Search for the cell housing the specified text and yield its [x, y] center coordinate. 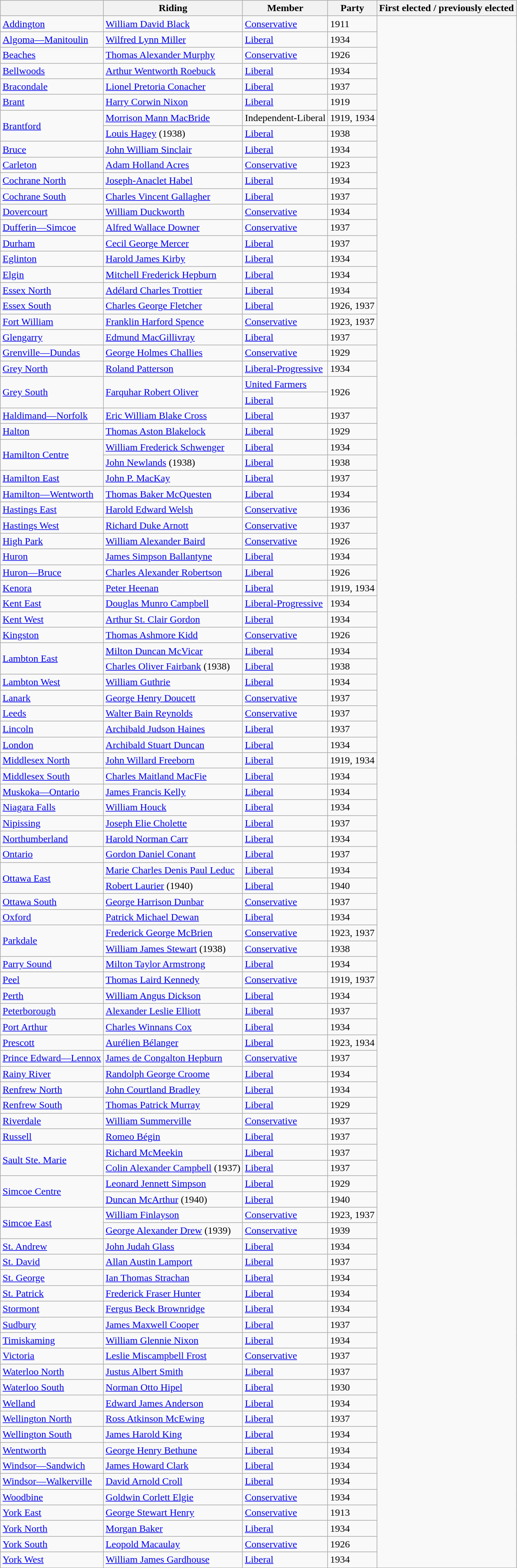
Cochrane North [52, 180]
Middlesex North [52, 761]
Harold Edward Welsh [173, 510]
Randolph George Croome [173, 1074]
York East [52, 1513]
Patrick Michael Dewan [173, 917]
George Henry Doucett [173, 698]
Timiskaming [52, 1340]
Thomas Baker McQuesten [173, 494]
George Holmes Challies [173, 353]
Lanark [52, 698]
York South [52, 1544]
Wentworth [52, 1450]
Northumberland [52, 839]
Beaches [52, 55]
Peter Heenan [173, 588]
Harry Corwin Nixon [173, 102]
Thomas Patrick Murray [173, 1105]
Bracondale [52, 86]
Walter Bain Reynolds [173, 714]
Hamilton Centre [52, 455]
Morrison Mann MacBride [173, 118]
Leonard Jennett Simpson [173, 1183]
George Stewart Henry [173, 1513]
Wellington North [52, 1419]
Essex South [52, 306]
London [52, 745]
Edmund MacGillivray [173, 337]
Bruce [52, 149]
High Park [52, 541]
Kingston [52, 635]
William Duckworth [173, 212]
Richard Duke Arnott [173, 525]
United Farmers [285, 384]
York North [52, 1528]
Durham [52, 243]
Norman Otto Hipel [173, 1387]
Essex North [52, 290]
Simcoe East [52, 1223]
Lionel Pretoria Conacher [173, 86]
Leopold Macaulay [173, 1544]
George Harrison Dunbar [173, 901]
Aurélien Bélanger [173, 1043]
Charles Winnans Cox [173, 1027]
James Simpson Ballantyne [173, 557]
Thomas Laird Kennedy [173, 980]
John Courtland Bradley [173, 1090]
Sault Ste. Marie [52, 1160]
Louis Hagey (1938) [173, 133]
Wellington South [52, 1434]
Party [352, 8]
Hamilton—Wentworth [52, 494]
George Alexander Drew (1939) [173, 1231]
Waterloo North [52, 1372]
Eric William Blake Cross [173, 415]
William Summerville [173, 1121]
Lincoln [52, 729]
Arthur Wentworth Roebuck [173, 71]
Joseph-Anaclet Habel [173, 180]
First elected / previously elected [446, 8]
Harold James Kirby [173, 259]
Ian Thomas Strachan [173, 1278]
Hastings East [52, 510]
David Arnold Croll [173, 1482]
Frederick George McBrien [173, 933]
Thomas Alexander Murphy [173, 55]
Colin Alexander Campbell (1937) [173, 1168]
Dufferin—Simcoe [52, 228]
William Houck [173, 807]
1930 [352, 1387]
Lambton East [52, 658]
Thomas Ashmore Kidd [173, 635]
Arthur St. Clair Gordon [173, 619]
Bellwoods [52, 71]
1936 [352, 510]
Richard McMeekin [173, 1152]
Algoma—Manitoulin [52, 40]
Leeds [52, 714]
John Judah Glass [173, 1246]
Parkdale [52, 940]
St. Andrew [52, 1246]
Renfrew North [52, 1090]
1919 [352, 102]
John William Sinclair [173, 149]
Duncan McArthur (1940) [173, 1199]
Charles Oliver Fairbank (1938) [173, 666]
Franklin Harford Spence [173, 322]
Niagara Falls [52, 807]
Charles Alexander Robertson [173, 572]
Kenora [52, 588]
Mitchell Frederick Hepburn [173, 275]
Haldimand—Norfolk [52, 415]
Hamilton East [52, 478]
James Harold King [173, 1434]
John P. MacKay [173, 478]
William James Stewart (1938) [173, 948]
Cochrane South [52, 196]
Carleton [52, 165]
James Francis Kelly [173, 792]
1919, 1937 [352, 980]
Allan Austin Lamport [173, 1262]
1911 [352, 24]
Port Arthur [52, 1027]
Waterloo South [52, 1387]
William Alexander Baird [173, 541]
Peterborough [52, 1011]
Edward James Anderson [173, 1403]
Addington [52, 24]
Alfred Wallace Downer [173, 228]
William Glennie Nixon [173, 1340]
Brantford [52, 126]
John Willard Freeborn [173, 761]
Frederick Fraser Hunter [173, 1293]
John Newlands (1938) [173, 463]
St. Patrick [52, 1293]
St. David [52, 1262]
Oxford [52, 917]
Roland Patterson [173, 369]
Adélard Charles Trottier [173, 290]
Joseph Elie Cholette [173, 823]
Charles Vincent Gallagher [173, 196]
Kent East [52, 604]
Milton Taylor Armstrong [173, 964]
Grey North [52, 369]
Member [285, 8]
1939 [352, 1231]
Ross Atkinson McEwing [173, 1419]
Victoria [52, 1356]
Eglinton [52, 259]
Muskoka—Ontario [52, 792]
Kent West [52, 619]
Archibald Stuart Duncan [173, 745]
Dovercourt [52, 212]
Goldwin Corlett Elgie [173, 1497]
Grenville—Dundas [52, 353]
Fergus Beck Brownridge [173, 1309]
Huron [52, 557]
Milton Duncan McVicar [173, 651]
Halton [52, 431]
Alexander Leslie Elliott [173, 1011]
Rainy River [52, 1074]
Charles George Fletcher [173, 306]
Thomas Aston Blakelock [173, 431]
Cecil George Mercer [173, 243]
Huron—Bruce [52, 572]
Welland [52, 1403]
Archibald Judson Haines [173, 729]
Peel [52, 980]
Leslie Miscampbell Frost [173, 1356]
William James Gardhouse [173, 1560]
William David Black [173, 24]
Brant [52, 102]
Elgin [52, 275]
Simcoe Centre [52, 1191]
Wilfred Lynn Miller [173, 40]
Harold Norman Carr [173, 839]
Windsor—Sandwich [52, 1466]
Robert Laurier (1940) [173, 886]
Perth [52, 996]
Parry Sound [52, 964]
Ontario [52, 854]
Middlesex South [52, 776]
Russell [52, 1136]
James Maxwell Cooper [173, 1325]
William Guthrie [173, 682]
St. George [52, 1278]
Hastings West [52, 525]
George Henry Bethune [173, 1450]
Sudbury [52, 1325]
Farquhar Robert Oliver [173, 392]
Windsor—Walkerville [52, 1482]
1926, 1937 [352, 306]
Fort William [52, 322]
Nipissing [52, 823]
Prince Edward—Lennox [52, 1058]
Riding [173, 8]
Grey South [52, 392]
York West [52, 1560]
Glengarry [52, 337]
Renfrew South [52, 1105]
Morgan Baker [173, 1528]
Justus Albert Smith [173, 1372]
James Howard Clark [173, 1466]
William Angus Dickson [173, 996]
Romeo Bégin [173, 1136]
William Finlayson [173, 1215]
Lambton West [52, 682]
Riverdale [52, 1121]
Marie Charles Denis Paul Leduc [173, 870]
Independent-Liberal [285, 118]
1913 [352, 1513]
James de Congalton Hepburn [173, 1058]
1923, 1934 [352, 1043]
Gordon Daniel Conant [173, 854]
William Frederick Schwenger [173, 447]
Stormont [52, 1309]
Adam Holland Acres [173, 165]
Woodbine [52, 1497]
Charles Maitland MacFie [173, 776]
Douglas Munro Campbell [173, 604]
Prescott [52, 1043]
Ottawa East [52, 878]
Ottawa South [52, 901]
1923 [352, 165]
